Locate the cell with the specified text and output its [x, y] center coordinate. 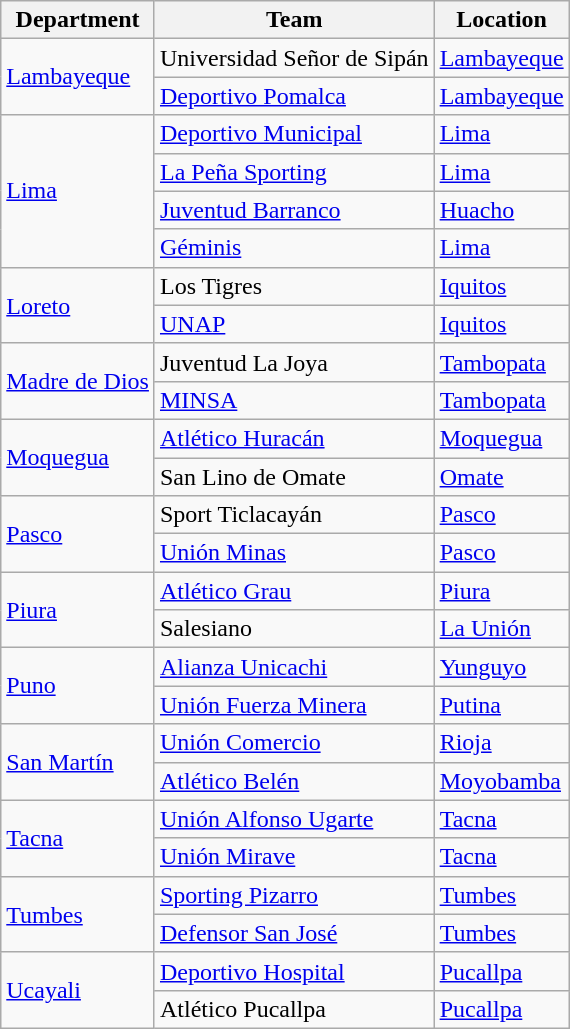
Alianza Unicachi [294, 667]
Deportivo Hospital [294, 971]
Juventud La Joya [294, 362]
Atlético Huracán [294, 438]
Location [502, 20]
Rioja [502, 743]
San Martín [78, 762]
Unión Comercio [294, 743]
Atlético Belén [294, 781]
Unión Fuerza Minera [294, 705]
Géminis [294, 248]
Department [78, 20]
Salesiano [294, 629]
Huacho [502, 210]
Team [294, 20]
Unión Mirave [294, 857]
Puno [78, 686]
Universidad Señor de Sipán [294, 58]
San Lino de Omate [294, 477]
Juventud Barranco [294, 210]
Loreto [78, 305]
Putina [502, 705]
Unión Minas [294, 553]
Deportivo Municipal [294, 134]
Moyobamba [502, 781]
Atlético Grau [294, 591]
Omate [502, 477]
La Peña Sporting [294, 172]
Atlético Pucallpa [294, 1009]
Defensor San José [294, 933]
Unión Alfonso Ugarte [294, 819]
Deportivo Pomalca [294, 96]
Ucayali [78, 990]
MINSA [294, 400]
Sport Ticlacayán [294, 515]
Madre de Dios [78, 381]
Los Tigres [294, 286]
Sporting Pizarro [294, 895]
UNAP [294, 324]
Yunguyo [502, 667]
La Unión [502, 629]
